Locate the cell with the specified text and output its [X, Y] center coordinate. 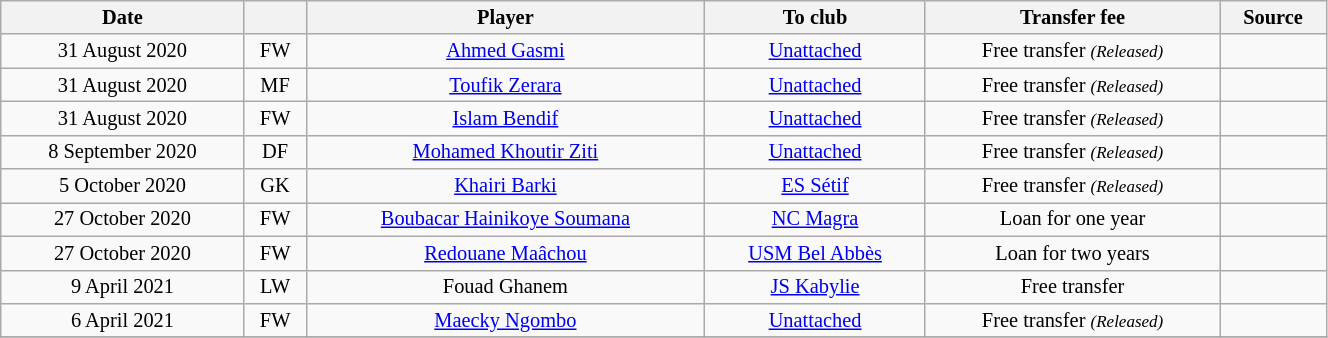
Ahmed Gasmi [506, 51]
9 April 2021 [122, 287]
DF [275, 152]
Khairi Barki [506, 186]
LW [275, 287]
Source [1274, 17]
Islam Bendif [506, 118]
Maecky Ngombo [506, 320]
Loan for two years [1072, 253]
8 September 2020 [122, 152]
GK [275, 186]
Player [506, 17]
Fouad Ghanem [506, 287]
NC Magra [816, 219]
USM Bel Abbès [816, 253]
ES Sétif [816, 186]
Date [122, 17]
5 October 2020 [122, 186]
6 April 2021 [122, 320]
JS Kabylie [816, 287]
Free transfer [1072, 287]
To club [816, 17]
Redouane Maâchou [506, 253]
Transfer fee [1072, 17]
Toufik Zerara [506, 85]
MF [275, 85]
Boubacar Hainikoye Soumana [506, 219]
Mohamed Khoutir Ziti [506, 152]
Loan for one year [1072, 219]
